Return (x, y) of the center of cell containing provided text 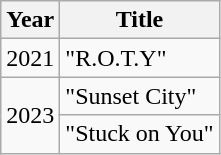
"Sunset City" (140, 96)
"R.O.T.Y" (140, 58)
2023 (30, 115)
Year (30, 20)
"Stuck on You" (140, 134)
Title (140, 20)
2021 (30, 58)
